Detect which cell encompasses the target text, then output its (X, Y) center coordinate. 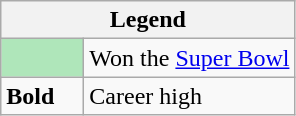
Career high (190, 96)
Won the Super Bowl (190, 58)
Bold (42, 96)
Legend (148, 20)
